Search for the cell housing the specified text and yield its (x, y) center coordinate. 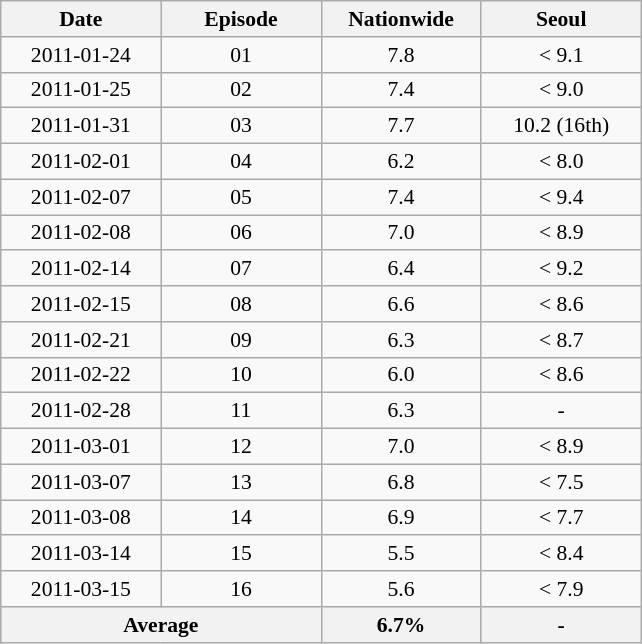
2011-02-14 (81, 269)
2011-02-21 (81, 340)
6.8 (401, 482)
< 8.0 (561, 162)
< 7.7 (561, 518)
2011-02-15 (81, 304)
Nationwide (401, 19)
08 (241, 304)
2011-01-31 (81, 126)
2011-02-07 (81, 197)
7.7 (401, 126)
5.5 (401, 554)
16 (241, 589)
12 (241, 447)
6.4 (401, 269)
< 8.4 (561, 554)
Date (81, 19)
Average (161, 625)
7.8 (401, 55)
< 8.7 (561, 340)
10 (241, 375)
< 9.2 (561, 269)
< 7.9 (561, 589)
10.2 (16th) (561, 126)
6.9 (401, 518)
15 (241, 554)
2011-03-07 (81, 482)
2011-02-22 (81, 375)
2011-02-08 (81, 233)
< 9.0 (561, 90)
6.6 (401, 304)
03 (241, 126)
01 (241, 55)
2011-03-01 (81, 447)
02 (241, 90)
< 9.1 (561, 55)
2011-02-01 (81, 162)
07 (241, 269)
Seoul (561, 19)
6.2 (401, 162)
06 (241, 233)
04 (241, 162)
2011-01-24 (81, 55)
< 9.4 (561, 197)
14 (241, 518)
6.7% (401, 625)
09 (241, 340)
2011-02-28 (81, 411)
5.6 (401, 589)
< 7.5 (561, 482)
11 (241, 411)
13 (241, 482)
2011-03-15 (81, 589)
2011-01-25 (81, 90)
Episode (241, 19)
2011-03-14 (81, 554)
6.0 (401, 375)
05 (241, 197)
2011-03-08 (81, 518)
